Detect which cell encompasses the target text, then output its (X, Y) center coordinate. 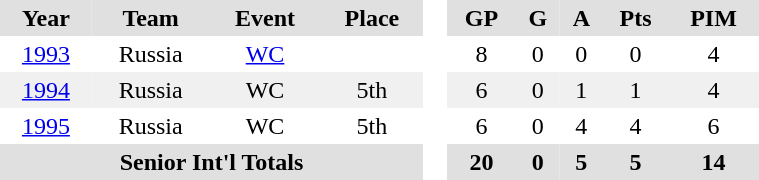
Event (264, 18)
14 (714, 162)
1995 (46, 126)
PIM (714, 18)
1993 (46, 54)
GP (481, 18)
A (581, 18)
Senior Int'l Totals (212, 162)
8 (481, 54)
Pts (636, 18)
20 (481, 162)
Place (372, 18)
Team (151, 18)
Year (46, 18)
1994 (46, 90)
G (538, 18)
